Output the (x, y) coordinate of the center of the cell containing the given text.  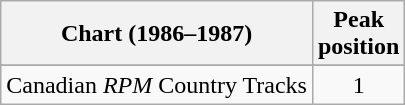
Canadian RPM Country Tracks (157, 85)
Peakposition (358, 34)
1 (358, 85)
Chart (1986–1987) (157, 34)
